Extract the [X, Y] coordinate from the center of the cell holding the provided text.  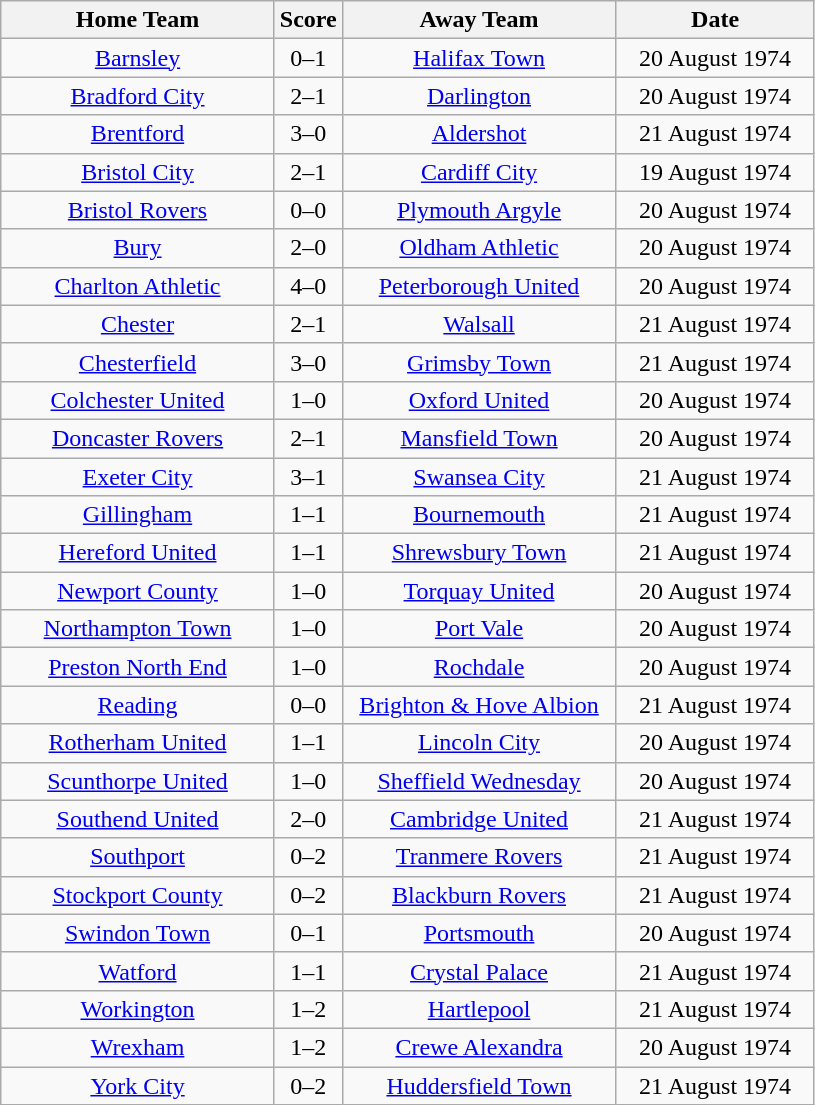
Swansea City [479, 477]
Rochdale [479, 667]
Grimsby Town [479, 362]
Chester [138, 324]
Charlton Athletic [138, 286]
Crystal Palace [479, 971]
Brighton & Hove Albion [479, 705]
Reading [138, 705]
Tranmere Rovers [479, 857]
Chesterfield [138, 362]
York City [138, 1085]
Mansfield Town [479, 438]
Away Team [479, 20]
Home Team [138, 20]
Bristol Rovers [138, 210]
Stockport County [138, 895]
Torquay United [479, 591]
Hartlepool [479, 1009]
Lincoln City [479, 743]
Crewe Alexandra [479, 1047]
Halifax Town [479, 58]
Plymouth Argyle [479, 210]
Walsall [479, 324]
Darlington [479, 96]
Wrexham [138, 1047]
Gillingham [138, 515]
Bury [138, 248]
Newport County [138, 591]
Exeter City [138, 477]
Portsmouth [479, 933]
Scunthorpe United [138, 781]
Southport [138, 857]
Northampton Town [138, 629]
Blackburn Rovers [479, 895]
Colchester United [138, 400]
Date [716, 20]
Barnsley [138, 58]
Hereford United [138, 553]
Oldham Athletic [479, 248]
Brentford [138, 134]
Bristol City [138, 172]
Cardiff City [479, 172]
Doncaster Rovers [138, 438]
Workington [138, 1009]
Watford [138, 971]
Cambridge United [479, 819]
Sheffield Wednesday [479, 781]
Bradford City [138, 96]
Aldershot [479, 134]
4–0 [308, 286]
Shrewsbury Town [479, 553]
Preston North End [138, 667]
Huddersfield Town [479, 1085]
Score [308, 20]
Rotherham United [138, 743]
Southend United [138, 819]
Oxford United [479, 400]
3–1 [308, 477]
Bournemouth [479, 515]
Peterborough United [479, 286]
Port Vale [479, 629]
19 August 1974 [716, 172]
Swindon Town [138, 933]
